Provide the (X, Y) coordinate of the cell's center where the given text is located.  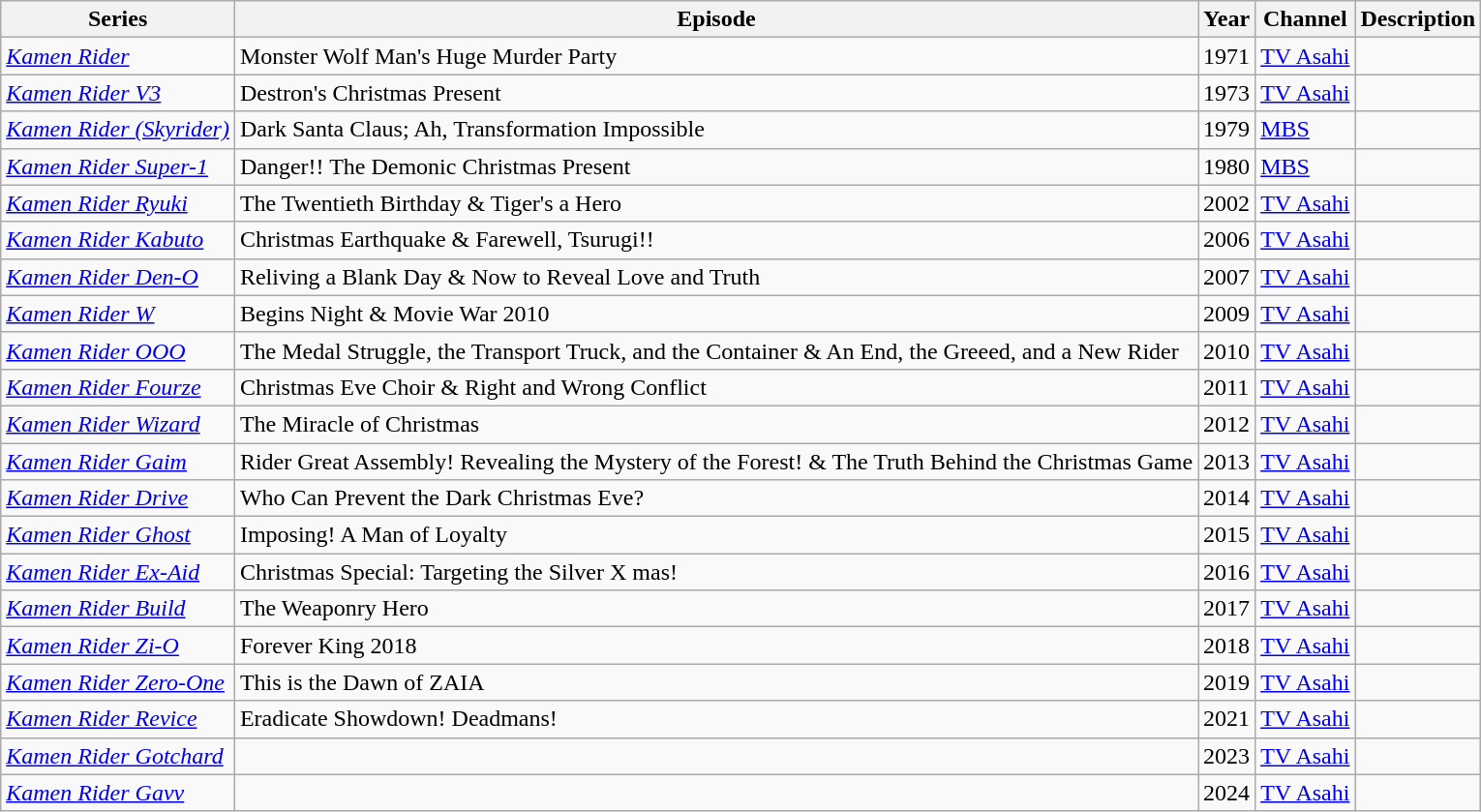
Kamen Rider W (118, 314)
2014 (1227, 498)
Channel (1305, 19)
Kamen Rider Gotchard (118, 756)
2015 (1227, 535)
Kamen Rider (118, 56)
Who Can Prevent the Dark Christmas Eve? (716, 498)
This is the Dawn of ZAIA (716, 682)
1979 (1227, 130)
Kamen Rider OOO (118, 350)
1980 (1227, 166)
2021 (1227, 719)
Kamen Rider Ryuki (118, 203)
Kamen Rider Wizard (118, 424)
Imposing! A Man of Loyalty (716, 535)
Reliving a Blank Day & Now to Reveal Love and Truth (716, 277)
2007 (1227, 277)
Kamen Rider Revice (118, 719)
Description (1418, 19)
2024 (1227, 793)
2018 (1227, 646)
Christmas Eve Choir & Right and Wrong Conflict (716, 387)
Dark Santa Claus; Ah, Transformation Impossible (716, 130)
Kamen Rider Ghost (118, 535)
Rider Great Assembly! Revealing the Mystery of the Forest! & The Truth Behind the Christmas Game (716, 462)
Kamen Rider Gaim (118, 462)
2009 (1227, 314)
Christmas Earthquake & Farewell, Tsurugi!! (716, 240)
Kamen Rider Ex-Aid (118, 572)
Kamen Rider V3 (118, 93)
2019 (1227, 682)
Kamen Rider Super-1 (118, 166)
Episode (716, 19)
Kamen Rider Zi-O (118, 646)
The Miracle of Christmas (716, 424)
Kamen Rider (Skyrider) (118, 130)
Destron's Christmas Present (716, 93)
Eradicate Showdown! Deadmans! (716, 719)
2011 (1227, 387)
Danger!! The Demonic Christmas Present (716, 166)
The Weaponry Hero (716, 609)
Kamen Rider Build (118, 609)
Kamen Rider Kabuto (118, 240)
2012 (1227, 424)
Kamen Rider Den-O (118, 277)
Monster Wolf Man's Huge Murder Party (716, 56)
Kamen Rider Gavv (118, 793)
1971 (1227, 56)
2023 (1227, 756)
2010 (1227, 350)
Begins Night & Movie War 2010 (716, 314)
2002 (1227, 203)
Year (1227, 19)
2016 (1227, 572)
2013 (1227, 462)
The Medal Struggle, the Transport Truck, and the Container & An End, the Greeed, and a New Rider (716, 350)
Kamen Rider Fourze (118, 387)
2006 (1227, 240)
Kamen Rider Drive (118, 498)
Series (118, 19)
The Twentieth Birthday & Tiger's a Hero (716, 203)
2017 (1227, 609)
Forever King 2018 (716, 646)
1973 (1227, 93)
Christmas Special: Targeting the Silver X mas! (716, 572)
Kamen Rider Zero-One (118, 682)
